Detect which cell encompasses the target text, then output its (x, y) center coordinate. 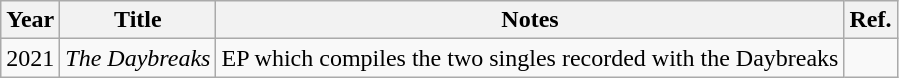
2021 (30, 58)
The Daybreaks (138, 58)
EP which compiles the two singles recorded with the Daybreaks (530, 58)
Title (138, 20)
Notes (530, 20)
Ref. (870, 20)
Year (30, 20)
